Pinpoint the cell where the given text exists, returning its [x, y] midpoint coordinate. 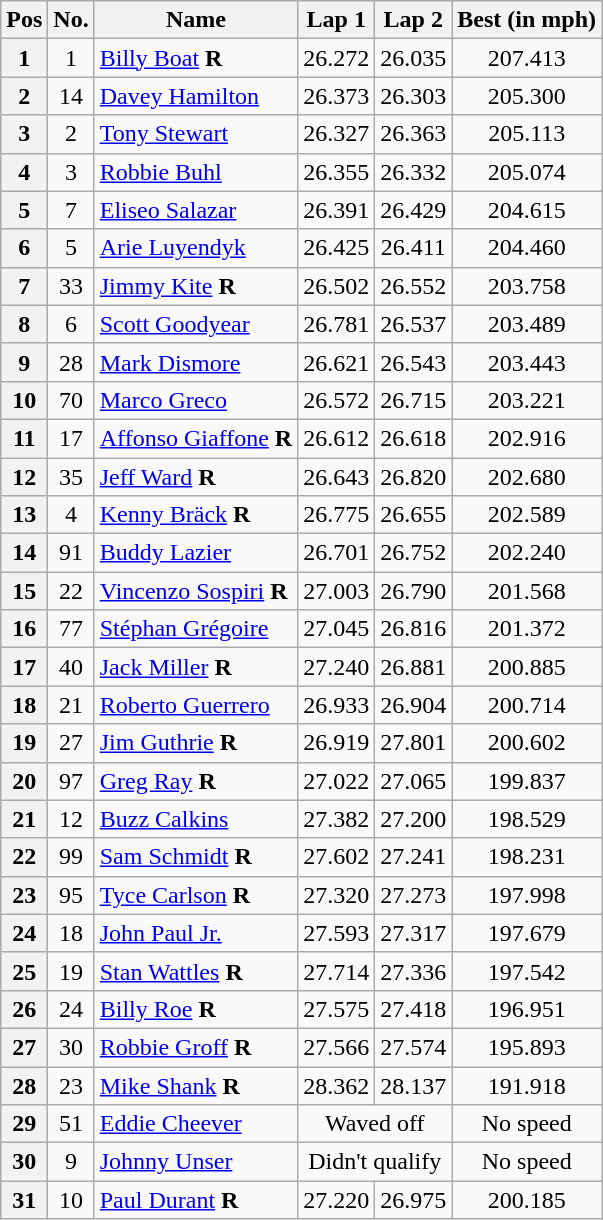
26.919 [336, 743]
70 [71, 400]
26.425 [336, 248]
Johnny Unser [196, 1162]
Arie Luyendyk [196, 248]
26.618 [414, 438]
26.643 [336, 477]
27.801 [414, 743]
205.113 [527, 134]
198.529 [527, 819]
26.775 [336, 515]
26.035 [414, 58]
27.273 [414, 895]
27.317 [414, 933]
202.916 [527, 438]
Vincenzo Sospiri R [196, 591]
11 [24, 438]
26.572 [336, 400]
27.575 [336, 1009]
40 [71, 667]
204.615 [527, 210]
27.566 [336, 1047]
Eddie Cheever [196, 1124]
201.372 [527, 629]
203.443 [527, 362]
25 [24, 971]
51 [71, 1124]
Stéphan Grégoire [196, 629]
26.327 [336, 134]
26.752 [414, 553]
26.502 [336, 286]
26.391 [336, 210]
26.363 [414, 134]
201.568 [527, 591]
203.221 [527, 400]
35 [71, 477]
Greg Ray R [196, 781]
Scott Goodyear [196, 324]
33 [71, 286]
200.185 [527, 1200]
26.543 [414, 362]
28.137 [414, 1085]
77 [71, 629]
27.022 [336, 781]
26.621 [336, 362]
26.781 [336, 324]
Robbie Groff R [196, 1047]
Jeff Ward R [196, 477]
Marco Greco [196, 400]
26.373 [336, 96]
26.612 [336, 438]
27.593 [336, 933]
27.045 [336, 629]
Jim Guthrie R [196, 743]
27.200 [414, 819]
Stan Wattles R [196, 971]
Billy Roe R [196, 1009]
205.300 [527, 96]
27.336 [414, 971]
13 [24, 515]
27.320 [336, 895]
15 [24, 591]
Waved off [375, 1124]
26.537 [414, 324]
31 [24, 1200]
27.220 [336, 1200]
Mike Shank R [196, 1085]
Sam Schmidt R [196, 857]
Paul Durant R [196, 1200]
27.241 [414, 857]
Eliseo Salazar [196, 210]
27.418 [414, 1009]
Billy Boat R [196, 58]
Pos [24, 20]
27.714 [336, 971]
26.429 [414, 210]
20 [24, 781]
198.231 [527, 857]
26.332 [414, 172]
205.074 [527, 172]
26.715 [414, 400]
Buddy Lazier [196, 553]
26.411 [414, 248]
No. [71, 20]
8 [24, 324]
27.065 [414, 781]
Jack Miller R [196, 667]
Name [196, 20]
26.552 [414, 286]
26.933 [336, 705]
26.303 [414, 96]
Didn't qualify [375, 1162]
Tony Stewart [196, 134]
Tyce Carlson R [196, 895]
26.272 [336, 58]
191.918 [527, 1085]
197.542 [527, 971]
197.679 [527, 933]
27.602 [336, 857]
95 [71, 895]
99 [71, 857]
202.680 [527, 477]
195.893 [527, 1047]
199.837 [527, 781]
26.790 [414, 591]
27.003 [336, 591]
Davey Hamilton [196, 96]
16 [24, 629]
204.460 [527, 248]
Lap 2 [414, 20]
26 [24, 1009]
26.881 [414, 667]
97 [71, 781]
200.714 [527, 705]
26.701 [336, 553]
Roberto Guerrero [196, 705]
28.362 [336, 1085]
196.951 [527, 1009]
202.589 [527, 515]
197.998 [527, 895]
202.240 [527, 553]
203.489 [527, 324]
29 [24, 1124]
John Paul Jr. [196, 933]
27.240 [336, 667]
Kenny Bräck R [196, 515]
27.382 [336, 819]
26.820 [414, 477]
Best (in mph) [527, 20]
200.602 [527, 743]
200.885 [527, 667]
207.413 [527, 58]
Jimmy Kite R [196, 286]
Mark Dismore [196, 362]
91 [71, 553]
Buzz Calkins [196, 819]
26.655 [414, 515]
26.355 [336, 172]
Robbie Buhl [196, 172]
Affonso Giaffone R [196, 438]
26.816 [414, 629]
26.904 [414, 705]
27.574 [414, 1047]
Lap 1 [336, 20]
203.758 [527, 286]
26.975 [414, 1200]
